Return [x, y] of the center of cell containing provided text 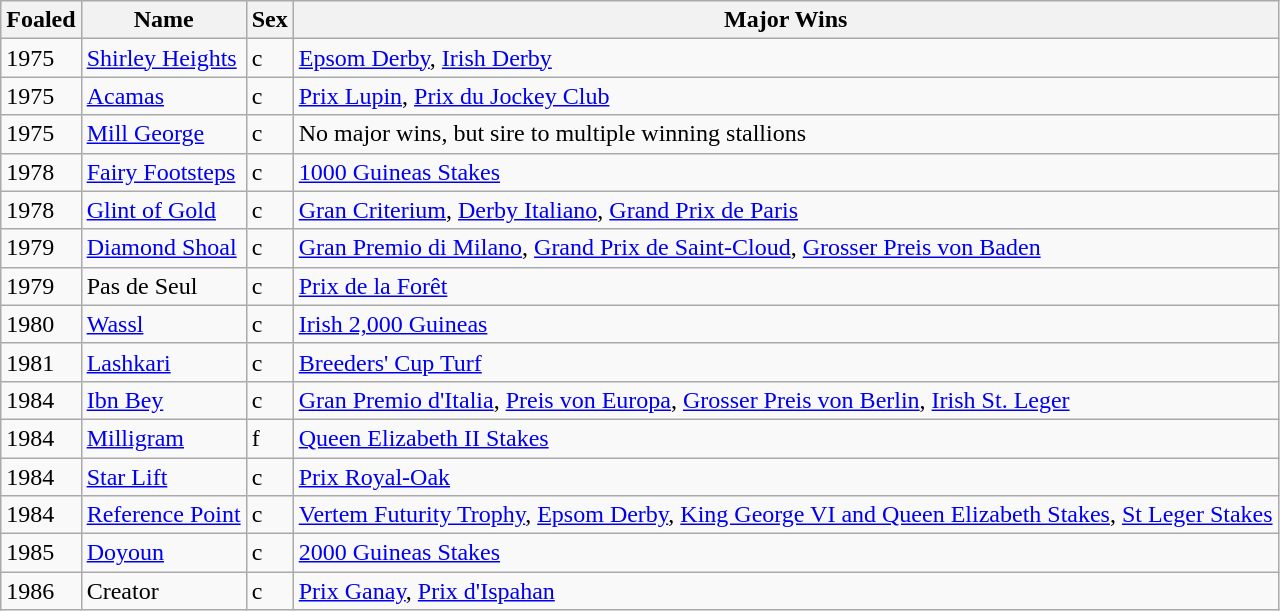
2000 Guineas Stakes [786, 553]
Epsom Derby, Irish Derby [786, 58]
Star Lift [164, 477]
Acamas [164, 96]
Lashkari [164, 362]
Diamond Shoal [164, 248]
Major Wins [786, 20]
No major wins, but sire to multiple winning stallions [786, 134]
Breeders' Cup Turf [786, 362]
Irish 2,000 Guineas [786, 324]
Sex [270, 20]
1985 [41, 553]
Creator [164, 591]
Gran Criterium, Derby Italiano, Grand Prix de Paris [786, 210]
Vertem Futurity Trophy, Epsom Derby, King George VI and Queen Elizabeth Stakes, St Leger Stakes [786, 515]
Prix de la Forêt [786, 286]
Reference Point [164, 515]
Fairy Footsteps [164, 172]
Mill George [164, 134]
Gran Premio di Milano, Grand Prix de Saint-Cloud, Grosser Preis von Baden [786, 248]
Pas de Seul [164, 286]
Shirley Heights [164, 58]
Foaled [41, 20]
Glint of Gold [164, 210]
Prix Lupin, Prix du Jockey Club [786, 96]
Gran Premio d'Italia, Preis von Europa, Grosser Preis von Berlin, Irish St. Leger [786, 400]
1980 [41, 324]
Prix Ganay, Prix d'Ispahan [786, 591]
Milligram [164, 438]
1000 Guineas Stakes [786, 172]
Queen Elizabeth II Stakes [786, 438]
1981 [41, 362]
Doyoun [164, 553]
Wassl [164, 324]
Prix Royal-Oak [786, 477]
Ibn Bey [164, 400]
f [270, 438]
1986 [41, 591]
Name [164, 20]
